Find where the given text appears and provide that cell's center as [X, Y] coordinate. 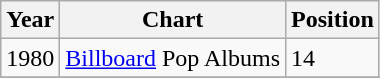
Chart [173, 20]
Position [333, 20]
14 [333, 58]
1980 [30, 58]
Year [30, 20]
Billboard Pop Albums [173, 58]
